Scan for the cell matching the given text and deliver its (x, y) coordinate at center. 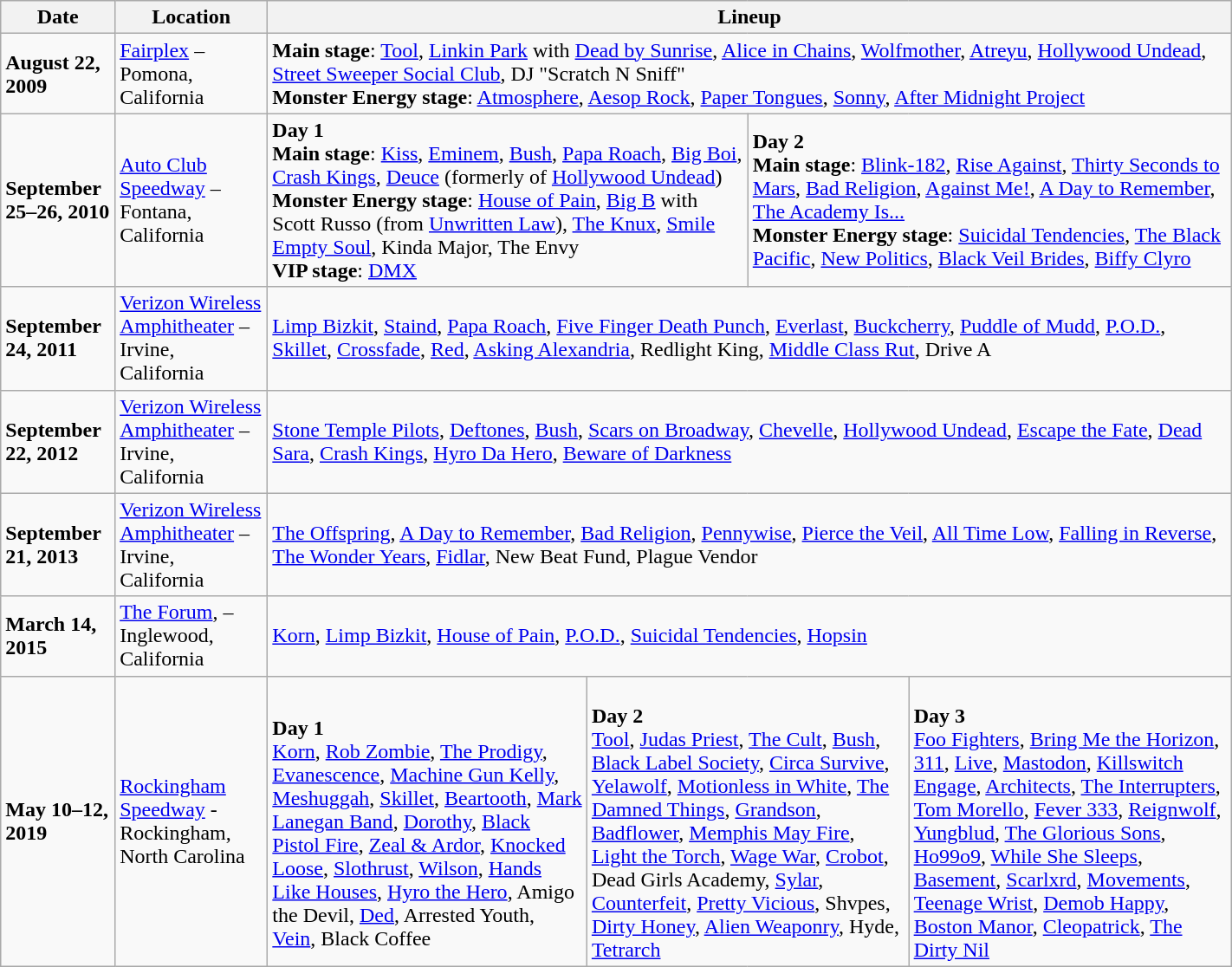
September 25–26, 2010 (58, 200)
Location (191, 17)
August 22, 2009 (58, 74)
Korn, Limp Bizkit, House of Pain, P.O.D., Suicidal Tendencies, Hopsin (749, 636)
May 10–12, 2019 (58, 821)
Auto Club Speedway – Fontana, California (191, 200)
Rockingham Speedway - Rockingham, North Carolina (191, 821)
March 14, 2015 (58, 636)
September 24, 2011 (58, 338)
Fairplex – Pomona, California (191, 74)
September 22, 2012 (58, 442)
Date (58, 17)
The Forum, – Inglewood, California (191, 636)
Lineup (749, 17)
September 21, 2013 (58, 544)
